Provide the (X, Y) coordinate of the cell's center where the given text is located.  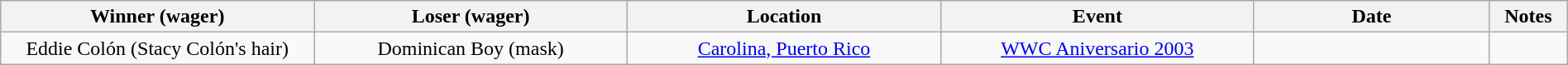
Loser (wager) (471, 17)
Event (1097, 17)
Winner (wager) (157, 17)
Dominican Boy (mask) (471, 48)
WWC Aniversario 2003 (1097, 48)
Date (1371, 17)
Location (784, 17)
Carolina, Puerto Rico (784, 48)
Eddie Colón (Stacy Colón's hair) (157, 48)
Notes (1528, 17)
